Return the [x, y] coordinate for the center point of the cell that contains the specified text.  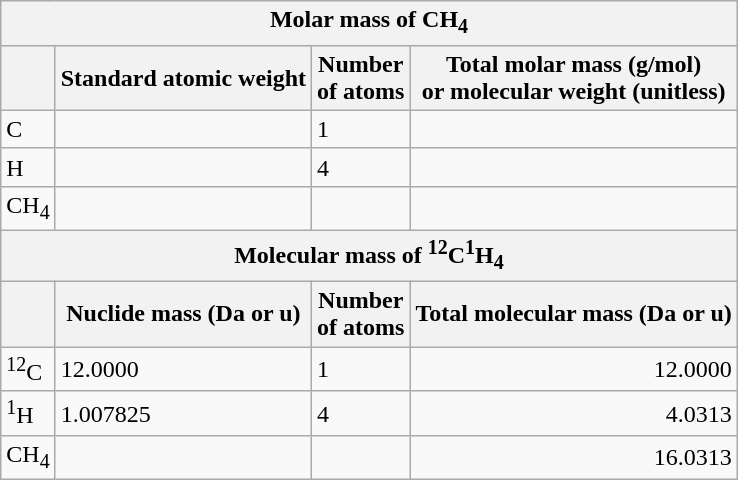
Molar mass of CH4 [369, 23]
C [28, 129]
Molecular mass of 12C1H4 [369, 256]
1.007825 [183, 414]
16.0313 [574, 458]
4.0313 [574, 414]
Nuclide mass (Da or u) [183, 314]
H [28, 167]
12C [28, 370]
Total molar mass (g/mol) or molecular weight (unitless) [574, 78]
Total molecular mass (Da or u) [574, 314]
1H [28, 414]
Standard atomic weight [183, 78]
